Pinpoint the cell where the given text exists, returning its (x, y) midpoint coordinate. 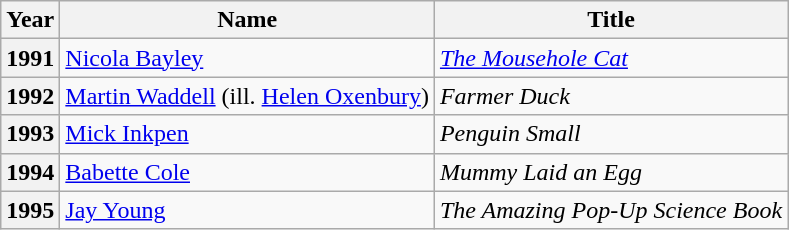
The Mousehole Cat (610, 58)
Jay Young (248, 210)
Babette Cole (248, 172)
Mummy Laid an Egg (610, 172)
Name (248, 20)
Martin Waddell (ill. Helen Oxenbury) (248, 96)
1991 (30, 58)
Mick Inkpen (248, 134)
Farmer Duck (610, 96)
1993 (30, 134)
Penguin Small (610, 134)
The Amazing Pop-Up Science Book (610, 210)
Title (610, 20)
1992 (30, 96)
1994 (30, 172)
Nicola Bayley (248, 58)
1995 (30, 210)
Year (30, 20)
